Locate the cell with the specified text and output its (X, Y) center coordinate. 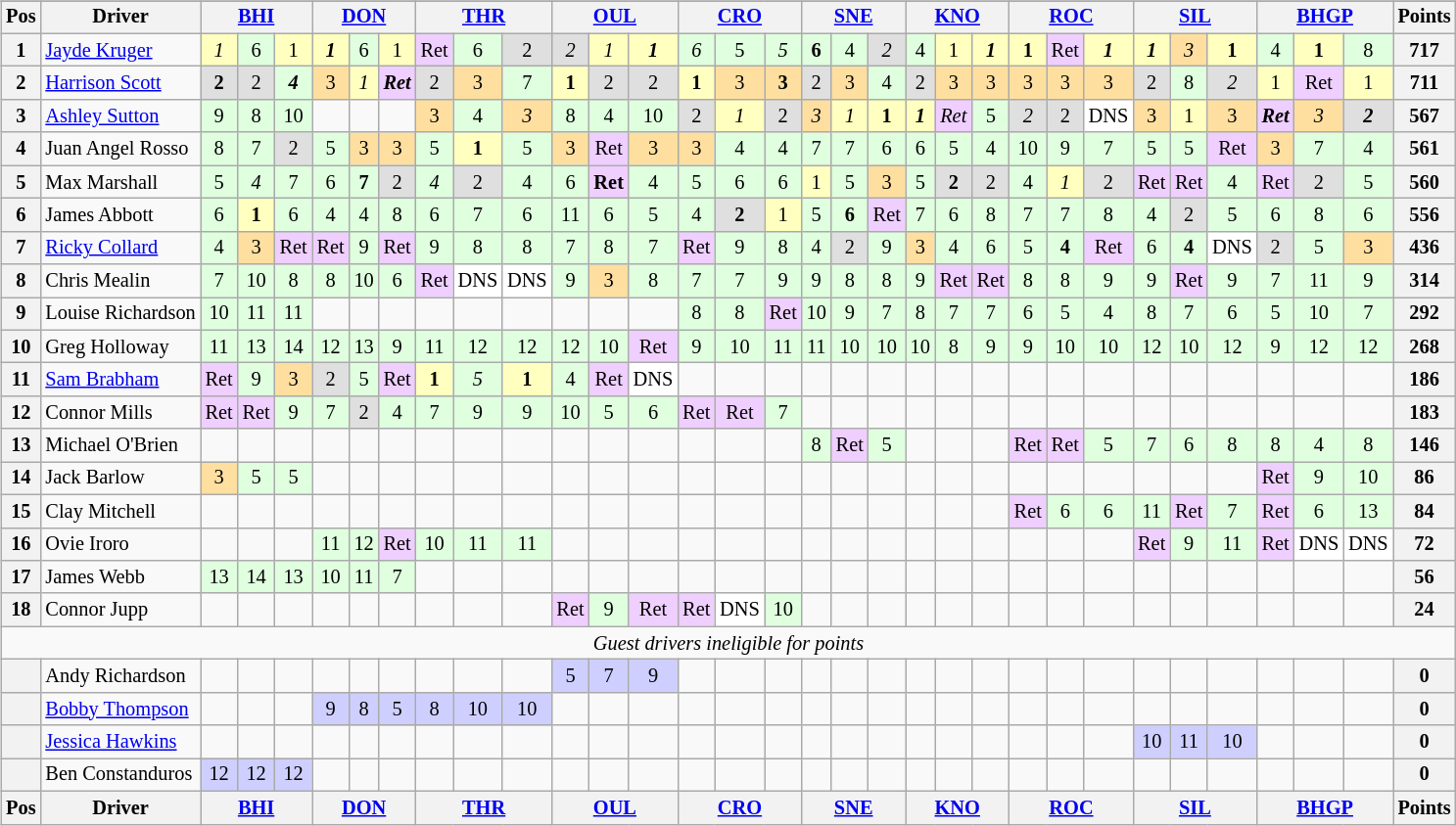
Michael O'Brien (119, 445)
16 (21, 544)
Chris Mealin (119, 281)
84 (1425, 511)
560 (1425, 182)
Guest drivers ineligible for points (728, 643)
567 (1425, 116)
292 (1425, 314)
86 (1425, 479)
15 (21, 511)
Louise Richardson (119, 314)
James Abbott (119, 215)
Ovie Iroro (119, 544)
Andy Richardson (119, 676)
556 (1425, 215)
717 (1425, 50)
186 (1425, 380)
Greg Holloway (119, 346)
James Webb (119, 577)
561 (1425, 149)
436 (1425, 248)
17 (21, 577)
146 (1425, 445)
Juan Angel Rosso (119, 149)
183 (1425, 413)
Jayde Kruger (119, 50)
268 (1425, 346)
Ricky Collard (119, 248)
72 (1425, 544)
24 (1425, 610)
711 (1425, 83)
Max Marshall (119, 182)
Clay Mitchell (119, 511)
56 (1425, 577)
314 (1425, 281)
Bobby Thompson (119, 709)
Jessica Hawkins (119, 742)
Ben Constanduros (119, 775)
Ashley Sutton (119, 116)
Jack Barlow (119, 479)
Harrison Scott (119, 83)
Connor Mills (119, 413)
Sam Brabham (119, 380)
Connor Jupp (119, 610)
18 (21, 610)
